Pinpoint the cell where the given text exists, returning its [X, Y] midpoint coordinate. 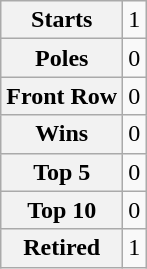
Poles [62, 58]
Top 10 [62, 210]
Front Row [62, 96]
Top 5 [62, 172]
Starts [62, 20]
Retired [62, 248]
Wins [62, 134]
